For the text-containing cell, return its midpoint in [X, Y] coordinate format. 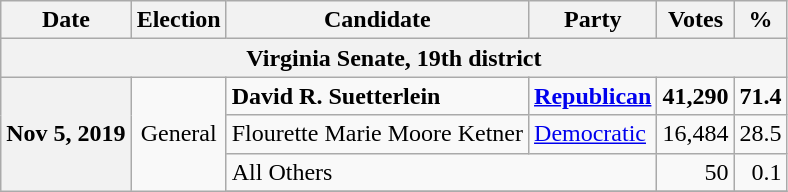
Nov 5, 2019 [66, 134]
David R. Suetterlein [377, 96]
Party [593, 20]
Republican [593, 96]
Flourette Marie Moore Ketner [377, 134]
71.4 [760, 96]
28.5 [760, 134]
Virginia Senate, 19th district [394, 58]
50 [696, 172]
Election [178, 20]
Votes [696, 20]
Democratic [593, 134]
Candidate [377, 20]
All Others [442, 172]
0.1 [760, 172]
General [178, 134]
41,290 [696, 96]
% [760, 20]
Date [66, 20]
16,484 [696, 134]
